Provide the (X, Y) coordinate of the cell's center where the given text is located.  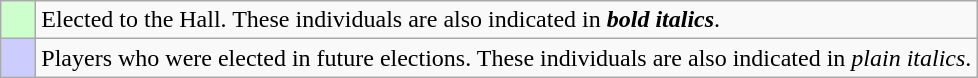
Players who were elected in future elections. These individuals are also indicated in plain italics. (506, 58)
Elected to the Hall. These individuals are also indicated in bold italics. (506, 20)
